Determine the [X, Y] coordinate at the center of the cell enclosing the given text.  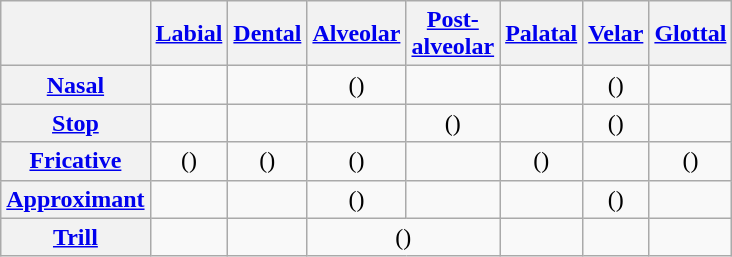
Velar [616, 34]
Alveolar [356, 34]
Trill [76, 237]
Stop [76, 123]
Glottal [690, 34]
Post-alveolar [453, 34]
Palatal [542, 34]
Fricative [76, 161]
Nasal [76, 85]
Labial [189, 34]
Approximant [76, 199]
Dental [268, 34]
